Output the (X, Y) coordinate of the center of the cell containing the given text.  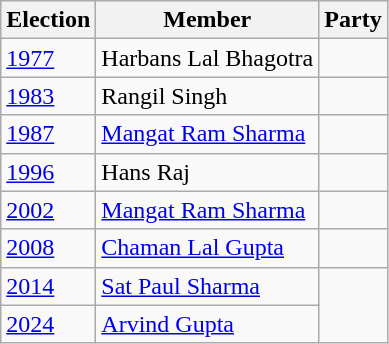
Arvind Gupta (208, 324)
Hans Raj (208, 172)
1983 (48, 96)
Sat Paul Sharma (208, 286)
Harbans Lal Bhagotra (208, 58)
Rangil Singh (208, 96)
1996 (48, 172)
2008 (48, 248)
Member (208, 20)
2024 (48, 324)
2002 (48, 210)
1987 (48, 134)
2014 (48, 286)
1977 (48, 58)
Election (48, 20)
Party (353, 20)
Chaman Lal Gupta (208, 248)
